Capture the cell that displays the provided text and extract its (X, Y) central coordinate. 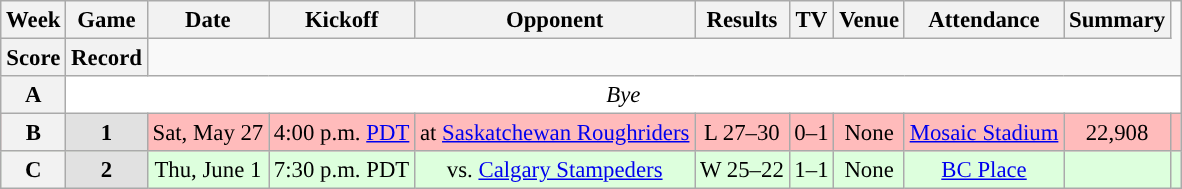
at Saskatchewan Roughriders (555, 133)
22,908 (1118, 133)
BC Place (984, 170)
Bye (624, 95)
Date (208, 20)
A (34, 95)
Opponent (555, 20)
0–1 (812, 133)
7:30 p.m. PDT (342, 170)
Score (34, 58)
Game (106, 20)
Mosaic Stadium (984, 133)
C (34, 170)
4:00 p.m. PDT (342, 133)
Attendance (984, 20)
B (34, 133)
Venue (870, 20)
Kickoff (342, 20)
Sat, May 27 (208, 133)
Results (742, 20)
Thu, June 1 (208, 170)
Week (34, 20)
1–1 (812, 170)
1 (106, 133)
2 (106, 170)
vs. Calgary Stampeders (555, 170)
TV (812, 20)
L 27–30 (742, 133)
Summary (1118, 20)
W 25–22 (742, 170)
Record (106, 58)
